Search for the cell housing the specified text and yield its [x, y] center coordinate. 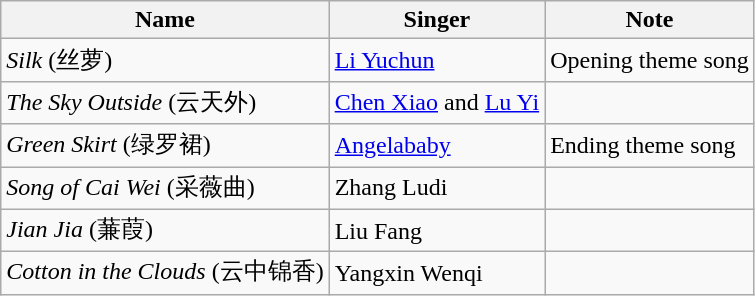
Yangxin Wenqi [436, 274]
Jian Jia (蒹葭) [165, 230]
Li Yuchun [436, 60]
Ending theme song [650, 146]
The Sky Outside (云天外) [165, 102]
Liu Fang [436, 230]
Zhang Ludi [436, 188]
Silk (丝萝) [165, 60]
Note [650, 20]
Song of Cai Wei (采薇曲) [165, 188]
Green Skirt (绿罗裙) [165, 146]
Name [165, 20]
Cotton in the Clouds (云中锦香) [165, 274]
Singer [436, 20]
Chen Xiao and Lu Yi [436, 102]
Angelababy [436, 146]
Opening theme song [650, 60]
